Extract the (x, y) coordinate from the center of the cell holding the provided text.  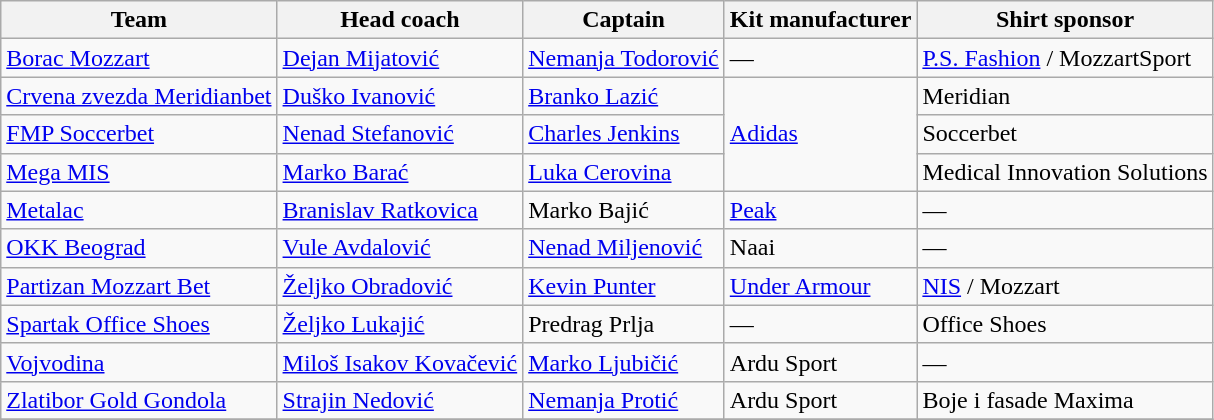
Nemanja Todorović (624, 58)
Vule Avdalović (400, 248)
Branko Lazić (624, 96)
Partizan Mozzart Bet (139, 286)
Predrag Prlja (624, 324)
Adidas (820, 134)
Marko Ljubičić (624, 362)
Nemanja Protić (624, 400)
Dejan Mijatović (400, 58)
Miloš Isakov Kovačević (400, 362)
Soccerbet (1065, 134)
NIS / Mozzart (1065, 286)
Željko Lukajić (400, 324)
Office Shoes (1065, 324)
Charles Jenkins (624, 134)
Spartak Office Shoes (139, 324)
FMP Soccerbet (139, 134)
P.S. Fashion / MozzartSport (1065, 58)
Branislav Ratkovica (400, 210)
Naai (820, 248)
Nenad Stefanović (400, 134)
Captain (624, 20)
Marko Bajić (624, 210)
Marko Barać (400, 172)
Under Armour (820, 286)
Metalac (139, 210)
Team (139, 20)
Mega MIS (139, 172)
Meridian (1065, 96)
Duško Ivanović (400, 96)
Kit manufacturer (820, 20)
Vojvodina (139, 362)
Luka Cerovina (624, 172)
Head coach (400, 20)
Strajin Nedović (400, 400)
Nenad Miljenović (624, 248)
Željko Obradović (400, 286)
Borac Mozzart (139, 58)
Medical Innovation Solutions (1065, 172)
Shirt sponsor (1065, 20)
Zlatibor Gold Gondola (139, 400)
OKK Beograd (139, 248)
Crvena zvezda Meridianbet (139, 96)
Boje i fasade Maxima (1065, 400)
Peak (820, 210)
Kevin Punter (624, 286)
